Provide the [x, y] coordinate of the cell's center where the given text is located.  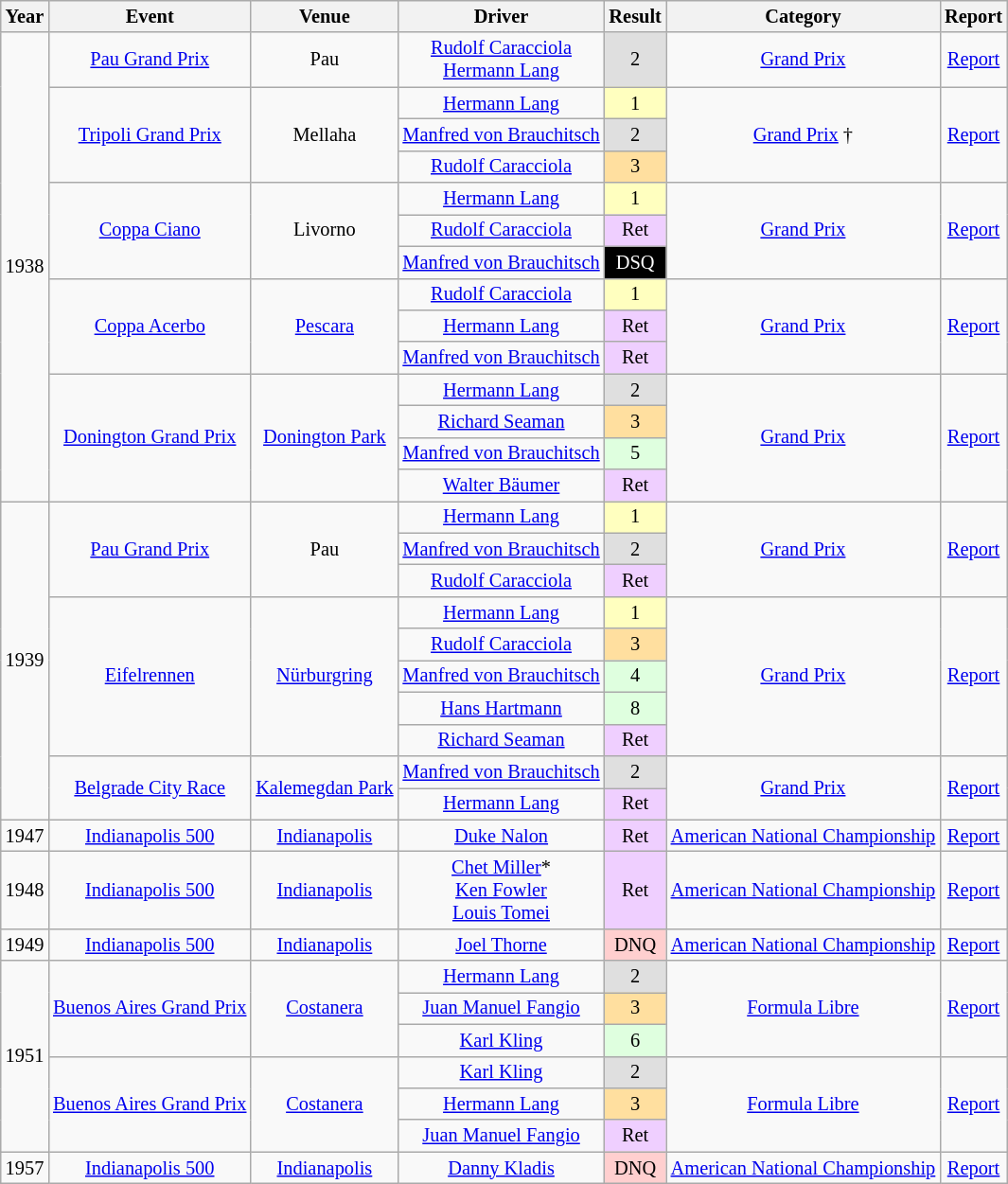
Belgrade City Race [150, 787]
Pescara [324, 326]
1948 [25, 890]
Result [636, 16]
1957 [25, 1168]
Coppa Ciano [150, 231]
Donington Grand Prix [150, 437]
Joel Thorne [501, 945]
Grand Prix † [803, 134]
Duke Nalon [501, 836]
5 [636, 453]
1947 [25, 836]
1951 [25, 1056]
Coppa Acerbo [150, 326]
1938 [25, 267]
Driver [501, 16]
6 [636, 1040]
Tripoli Grand Prix [150, 134]
1949 [25, 945]
Rudolf CaracciolaHermann Lang [501, 60]
Donington Park [324, 437]
Mellaha [324, 134]
Livorno [324, 231]
Event [150, 16]
DSQ [636, 262]
Year [25, 16]
Hans Hartmann [501, 708]
8 [636, 708]
Venue [324, 16]
4 [636, 676]
Danny Kladis [501, 1168]
Nürburgring [324, 676]
Chet Miller*Ken FowlerLouis Tomei [501, 890]
Eifelrennen [150, 676]
Walter Bäumer [501, 486]
1939 [25, 661]
Category [803, 16]
Kalemegdan Park [324, 787]
